Return [x, y] of the center of cell containing provided text 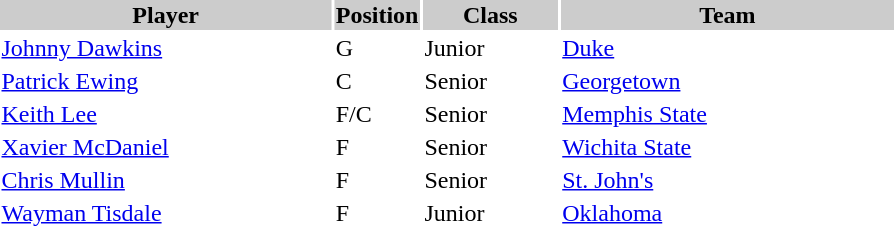
Patrick Ewing [166, 81]
Junior [490, 48]
Player [166, 15]
Keith Lee [166, 114]
St. John's [728, 180]
G [377, 48]
Duke [728, 48]
Georgetown [728, 81]
Chris Mullin [166, 180]
Johnny Dawkins [166, 48]
Wichita State [728, 147]
Class [490, 15]
F/C [377, 114]
Xavier McDaniel [166, 147]
Memphis State [728, 114]
Position [377, 15]
Team [728, 15]
C [377, 81]
